Identify which cell holds the provided text, then report its [x, y] central coordinate. 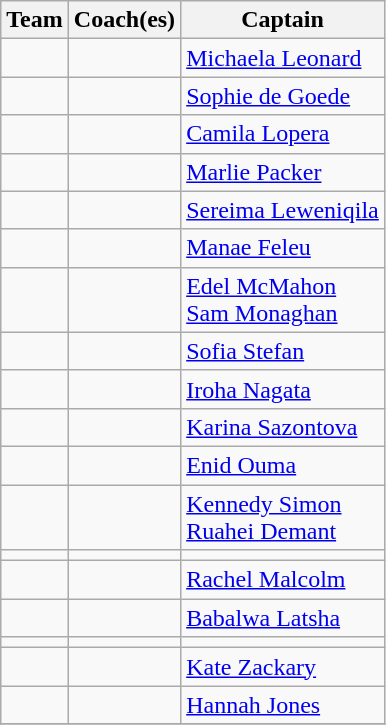
Rachel Malcolm [283, 580]
Karina Sazontova [283, 427]
Babalwa Latsha [283, 618]
Hannah Jones [283, 705]
Coach(es) [124, 20]
Captain [283, 20]
Kennedy SimonRuahei Demant [283, 516]
Team [35, 20]
Kate Zackary [283, 667]
Edel McMahon Sam Monaghan [283, 300]
Camila Lopera [283, 134]
Sophie de Goede [283, 96]
Sofia Stefan [283, 351]
Enid Ouma [283, 465]
Manae Feleu [283, 248]
Michaela Leonard [283, 58]
Marlie Packer [283, 172]
Iroha Nagata [283, 389]
Sereima Leweniqila [283, 210]
